Locate the cell with the specified text and output its [X, Y] center coordinate. 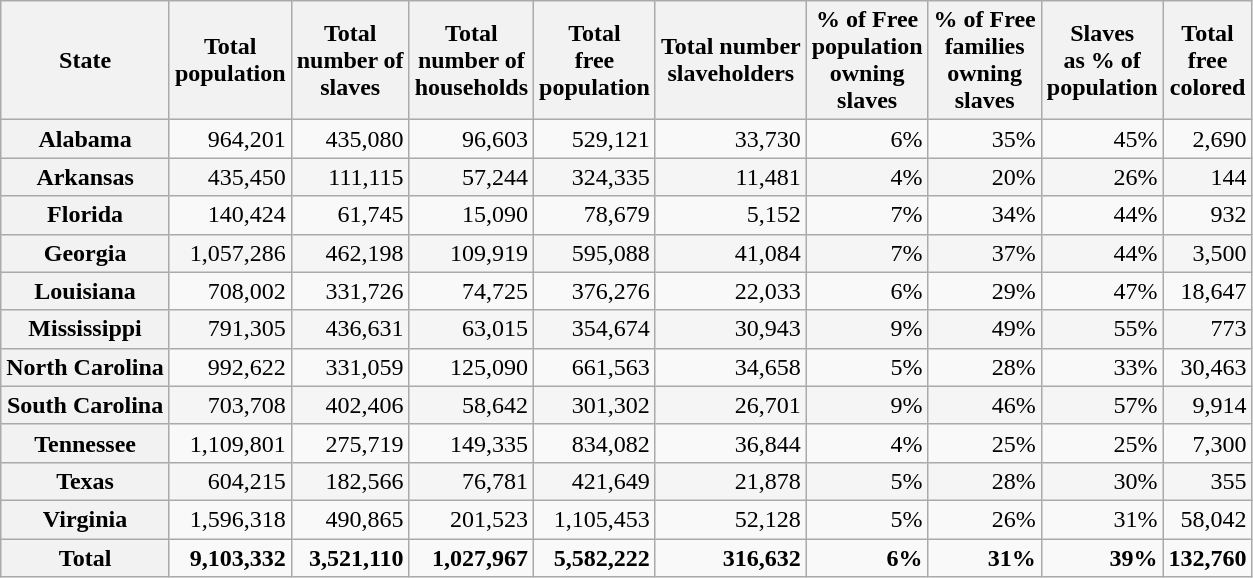
773 [1208, 329]
36,844 [730, 443]
Totalnumber ofslaves [350, 60]
57,244 [471, 177]
5,152 [730, 215]
661,563 [595, 367]
26,701 [730, 405]
125,090 [471, 367]
Texas [86, 481]
1,109,801 [230, 443]
3,521,110 [350, 557]
Mississippi [86, 329]
34,658 [730, 367]
140,424 [230, 215]
2,690 [1208, 139]
% of Freefamiliesowningslaves [984, 60]
34% [984, 215]
9,914 [1208, 405]
Virginia [86, 519]
Georgia [86, 253]
Slavesas % ofpopulation [1102, 60]
49% [984, 329]
275,719 [350, 443]
182,566 [350, 481]
33% [1102, 367]
5,582,222 [595, 557]
932 [1208, 215]
1,027,967 [471, 557]
15,090 [471, 215]
Total numberslaveholders [730, 60]
144 [1208, 177]
7,300 [1208, 443]
435,450 [230, 177]
964,201 [230, 139]
132,760 [1208, 557]
490,865 [350, 519]
1,596,318 [230, 519]
45% [1102, 139]
30,943 [730, 329]
Florida [86, 215]
421,649 [595, 481]
708,002 [230, 291]
63,015 [471, 329]
20% [984, 177]
61,745 [350, 215]
41,084 [730, 253]
355 [1208, 481]
76,781 [471, 481]
Total [86, 557]
18,647 [1208, 291]
22,033 [730, 291]
58,642 [471, 405]
52,128 [730, 519]
96,603 [471, 139]
604,215 [230, 481]
% of Freepopulationowningslaves [867, 60]
37% [984, 253]
Totalfreecolored [1208, 60]
1,057,286 [230, 253]
55% [1102, 329]
11,481 [730, 177]
74,725 [471, 291]
331,726 [350, 291]
Arkansas [86, 177]
South Carolina [86, 405]
1,105,453 [595, 519]
46% [984, 405]
35% [984, 139]
376,276 [595, 291]
State [86, 60]
324,335 [595, 177]
435,080 [350, 139]
109,919 [471, 253]
992,622 [230, 367]
201,523 [471, 519]
791,305 [230, 329]
301,302 [595, 405]
Totalfreepopulation [595, 60]
Tennessee [86, 443]
3,500 [1208, 253]
Totalnumber ofhouseholds [471, 60]
Alabama [86, 139]
Totalpopulation [230, 60]
30,463 [1208, 367]
Louisiana [86, 291]
834,082 [595, 443]
354,674 [595, 329]
47% [1102, 291]
703,708 [230, 405]
58,042 [1208, 519]
9,103,332 [230, 557]
149,335 [471, 443]
21,878 [730, 481]
595,088 [595, 253]
78,679 [595, 215]
30% [1102, 481]
57% [1102, 405]
529,121 [595, 139]
North Carolina [86, 367]
436,631 [350, 329]
33,730 [730, 139]
402,406 [350, 405]
316,632 [730, 557]
111,115 [350, 177]
462,198 [350, 253]
29% [984, 291]
331,059 [350, 367]
39% [1102, 557]
